Extract the (x, y) coordinate from the center of the cell holding the provided text.  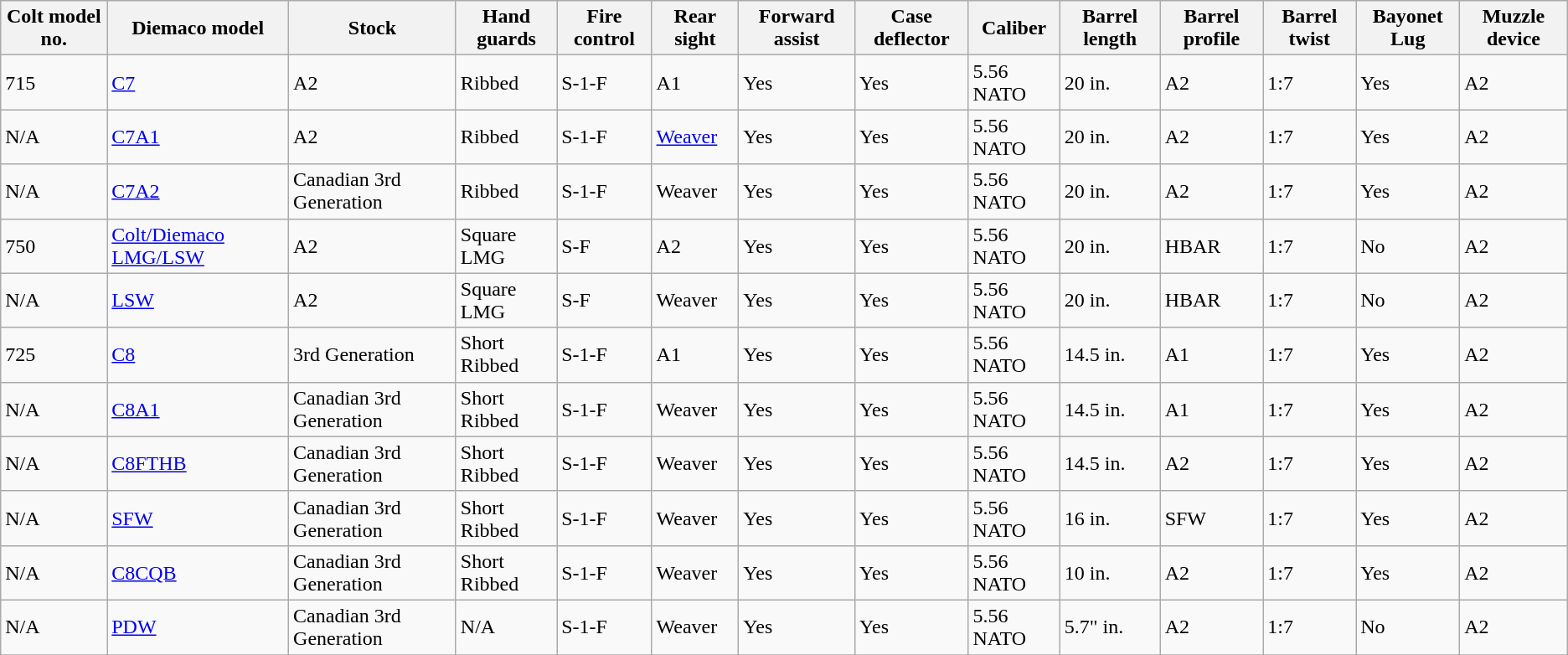
C8 (198, 355)
725 (54, 355)
715 (54, 82)
C7 (198, 82)
Barrel length (1110, 28)
C7A1 (198, 137)
Diemaco model (198, 28)
C8CQB (198, 573)
16 in. (1110, 518)
Fire control (605, 28)
Barrel twist (1310, 28)
5.7" in. (1110, 627)
Hand guards (506, 28)
Forward assist (797, 28)
PDW (198, 627)
10 in. (1110, 573)
Muzzle device (1514, 28)
750 (54, 246)
C7A2 (198, 191)
Colt model no. (54, 28)
C8FTHB (198, 464)
Barrel profile (1211, 28)
3rd Generation (373, 355)
Rear sight (695, 28)
Stock (373, 28)
Bayonet Lug (1408, 28)
Colt/Diemaco LMG/LSW (198, 246)
Case deflector (911, 28)
C8A1 (198, 409)
Caliber (1014, 28)
LSW (198, 300)
